For the text-containing cell, return its midpoint in [x, y] coordinate format. 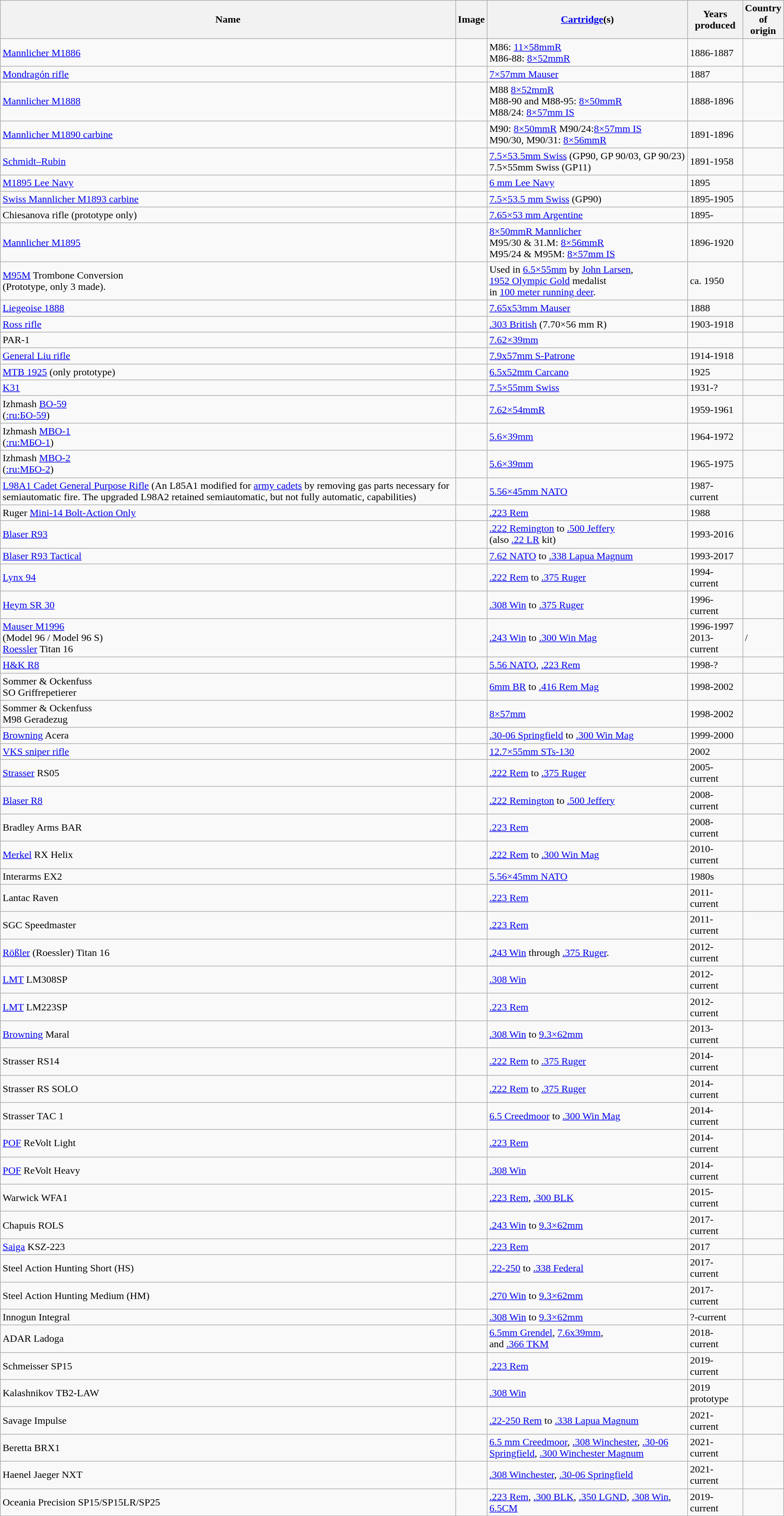
6.5 mm Creedmoor, .308 Winchester, .30-06 Springfield, .300 Winchester Magnum [587, 1448]
/ [763, 638]
Lantac Raven [228, 898]
1987-current [715, 491]
Beretta BRX1 [228, 1448]
.308 Winchester, .30-06 Springfield [587, 1475]
5.56 NATO, .223 Rem [587, 665]
VKS sniper rifle [228, 752]
6 mm Lee Navy [587, 183]
6mm BR to .416 Rem Mag [587, 686]
7.65×53 mm Argentine [587, 215]
Izhmash MBO-2 (:ru:МБО-2) [228, 464]
1895- [715, 215]
.222 Remington to .500 Jeffery(also .22 LR kit) [587, 535]
1988 [715, 513]
Heym SR 30 [228, 605]
Blaser R93 Tactical [228, 556]
1888-1896 [715, 101]
1980s [715, 876]
Izhmash BO-59 (:ru:БО-59) [228, 410]
7.9x57mm S-Patrone [587, 356]
Kalashnikov TB2-LAW [228, 1393]
Mannlicher M1895 [228, 242]
Strasser TAC 1 [228, 1116]
1931-? [715, 388]
Strasser RS14 [228, 1061]
M88 8×52mmRM88-90 and M88-95: 8×50mmRM88/24: 8×57mm IS [587, 101]
Mondragón rifle [228, 74]
Mannlicher M1890 carbine [228, 134]
M90: 8×50mmR M90/24:8×57mm ISM90/30, M90/31: 8×56mmR [587, 134]
Savage Impulse [228, 1420]
General Liu rifle [228, 356]
1888 [715, 308]
M95M Trombone Conversion (Prototype, only 3 made). [228, 281]
Used in 6.5×55mm by John Larsen, 1952 Olympic Gold medalist in 100 meter running deer. [587, 281]
1891-1896 [715, 134]
.308 Win to .375 Ruger [587, 605]
POF ReVolt Heavy [228, 1170]
7.65x53mm Mauser [587, 308]
Steel Action Hunting Short (HS) [228, 1268]
Cartridge(s) [587, 20]
Image [472, 20]
6.5mm Grendel, 7.6x39mm, and .366 TKM [587, 1339]
1994-current [715, 577]
1993-2016 [715, 535]
2015-current [715, 1198]
Browning Acera [228, 736]
Warwick WFA1 [228, 1198]
2018-current [715, 1339]
7.62 NATO to .338 Lapua Magnum [587, 556]
SGC Speedmaster [228, 925]
Izhmash MBO-1 (:ru:МБО-1) [228, 436]
Ruger Mini-14 Bolt-Action Only [228, 513]
PAR-1 [228, 340]
.222 Rem to .300 Win Mag [587, 855]
ADAR Ladoga [228, 1339]
6.5x52mm Carcano [587, 372]
Name [228, 20]
Swiss Mannlicher M1893 carbine [228, 199]
.22-250 Rem to .338 Lapua Magnum [587, 1420]
M1895 Lee Navy [228, 183]
1896-1920 [715, 242]
12.7×55mm STs-130 [587, 752]
.243 Win to 9.3×62mm [587, 1225]
1895 [715, 183]
1903-1918 [715, 324]
8×50mmR MannlicherM95/30 & 31.M: 8×56mmRM95/24 & M95M: 8×57mm IS [587, 242]
7×57mm Mauser [587, 74]
Saiga KSZ-223 [228, 1247]
Schmidt–Rubin [228, 162]
.223 Rem, .300 BLK [587, 1198]
Chapuis ROLS [228, 1225]
Schmeisser SP15 [228, 1366]
Mannlicher M1886 [228, 53]
2010-current [715, 855]
1996-current [715, 605]
.243 Win to .300 Win Mag [587, 638]
M86: 11×58mmRM86-88: 8×52mmR [587, 53]
.223 Rem, .300 BLK, .350 LGND, .308 Win, 6.5CM [587, 1502]
7.5×55mm Swiss [587, 388]
1993-2017 [715, 556]
Haenel Jaeger NXT [228, 1475]
1895-1905 [715, 199]
MTB 1925 (only prototype) [228, 372]
Bradley Arms BAR [228, 828]
Steel Action Hunting Medium (HM) [228, 1295]
.30-06 Springfield to .300 Win Mag [587, 736]
Lynx 94 [228, 577]
7.5×53.5 mm Swiss (GP90) [587, 199]
Chiesanova rifle (prototype only) [228, 215]
7.62×54mmR [587, 410]
Ross rifle [228, 324]
Oceania Precision SP15/SP15LR/SP25 [228, 1502]
Innogun Integral [228, 1317]
Sommer & Ockenfuss M98 Geradezug [228, 714]
2005-current [715, 773]
H&K R8 [228, 665]
6.5 Creedmoor to .300 Win Mag [587, 1116]
1996-1997 2013-current [715, 638]
2019 prototype [715, 1393]
1886-1887 [715, 53]
8×57mm [587, 714]
Blaser R93 [228, 535]
2017 [715, 1247]
7.62×39mm [587, 340]
.270 Win to 9.3×62mm [587, 1295]
1999-2000 [715, 736]
Interarms EX2 [228, 876]
1925 [715, 372]
Liegeoise 1888 [228, 308]
Sommer & Ockenfuss SO Griffrepetierer [228, 686]
Strasser RS SOLO [228, 1088]
Blaser R8 [228, 800]
LMT LM308SP [228, 979]
Merkel RX Helix [228, 855]
7.5×53.5mm Swiss (GP90, GP 90/03, GP 90/23) 7.5×55mm Swiss (GP11) [587, 162]
1964-1972 [715, 436]
2002 [715, 752]
Strasser RS05 [228, 773]
?-current [715, 1317]
Country of origin [763, 20]
.303 British (7.70×56 mm R) [587, 324]
1965-1975 [715, 464]
2013-current [715, 1034]
LMT LM223SP [228, 1007]
.222 Remington to .500 Jeffery [587, 800]
.22-250 to .338 Federal [587, 1268]
1998-? [715, 665]
1887 [715, 74]
ca. 1950 [715, 281]
Rößler (Roessler) Titan 16 [228, 953]
POF ReVolt Light [228, 1144]
1914-1918 [715, 356]
1959-1961 [715, 410]
Mauser M1996(Model 96 / Model 96 S) Roessler Titan 16 [228, 638]
1891-1958 [715, 162]
Mannlicher M1888 [228, 101]
.243 Win through .375 Ruger. [587, 953]
Browning Maral [228, 1034]
Years produced [715, 20]
K31 [228, 388]
